Locate the cell with the specified text and output its [x, y] center coordinate. 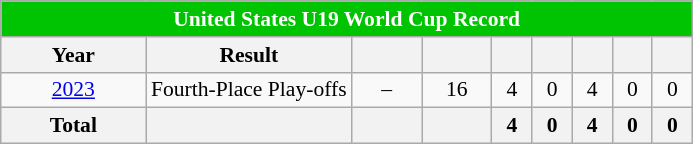
Year [74, 55]
– [387, 90]
Total [74, 126]
16 [457, 90]
2023 [74, 90]
United States U19 World Cup Record [347, 19]
Result [249, 55]
Fourth-Place Play-offs [249, 90]
